Pinpoint the cell where the given text exists, returning its [x, y] midpoint coordinate. 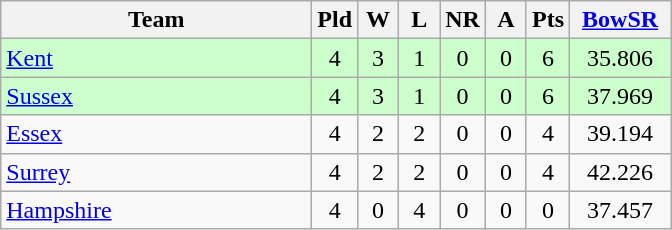
L [420, 20]
Hampshire [156, 210]
37.457 [620, 210]
Kent [156, 58]
35.806 [620, 58]
42.226 [620, 172]
Team [156, 20]
Surrey [156, 172]
Sussex [156, 96]
Essex [156, 134]
A [506, 20]
37.969 [620, 96]
Pts [548, 20]
W [378, 20]
BowSR [620, 20]
NR [463, 20]
Pld [335, 20]
39.194 [620, 134]
